Return (X, Y) of the center of cell containing provided text 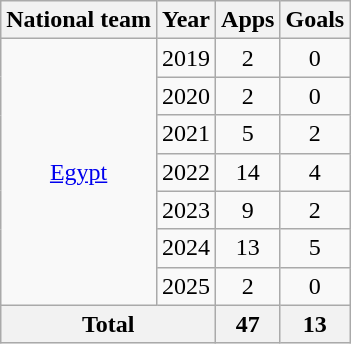
Year (186, 20)
2023 (186, 210)
2020 (186, 96)
2024 (186, 248)
2019 (186, 58)
2022 (186, 172)
Egypt (79, 172)
14 (248, 172)
2025 (186, 286)
Goals (315, 20)
National team (79, 20)
47 (248, 324)
9 (248, 210)
2021 (186, 134)
Apps (248, 20)
Total (108, 324)
4 (315, 172)
